Find where the given text appears and provide that cell's center as [X, Y] coordinate. 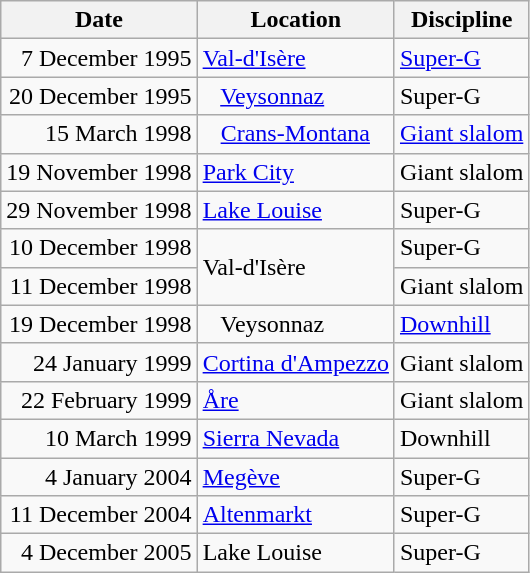
19 December 1998 [99, 324]
11 December 1998 [99, 286]
Altenmarkt [296, 515]
Cortina d'Ampezzo [296, 362]
Megève [296, 477]
29 November 1998 [99, 210]
Sierra Nevada [296, 438]
Crans-Montana [296, 134]
24 January 1999 [99, 362]
Park City [296, 172]
10 December 1998 [99, 248]
19 November 1998 [99, 172]
Date [99, 20]
Åre [296, 400]
Discipline [461, 20]
4 January 2004 [99, 477]
11 December 2004 [99, 515]
Location [296, 20]
7 December 1995 [99, 58]
20 December 1995 [99, 96]
4 December 2005 [99, 553]
10 March 1999 [99, 438]
22 February 1999 [99, 400]
15 March 1998 [99, 134]
